Find where the given text appears and provide that cell's center as [x, y] coordinate. 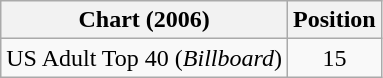
Position [335, 20]
US Adult Top 40 (Billboard) [144, 58]
15 [335, 58]
Chart (2006) [144, 20]
